Provide the (X, Y) coordinate of the cell's center where the given text is located.  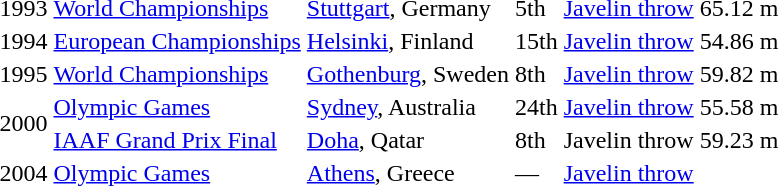
World Championships (177, 74)
Helsinki, Finland (408, 41)
Olympic Games (177, 107)
European Championships (177, 41)
15th (537, 41)
Gothenburg, Sweden (408, 74)
Doha, Qatar (408, 140)
IAAF Grand Prix Final (177, 140)
24th (537, 107)
Sydney, Australia (408, 107)
